Pinpoint the cell where the given text exists, returning its [X, Y] midpoint coordinate. 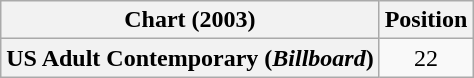
22 [426, 58]
US Adult Contemporary (Billboard) [190, 58]
Chart (2003) [190, 20]
Position [426, 20]
